Locate the cell with the specified text and output its (X, Y) center coordinate. 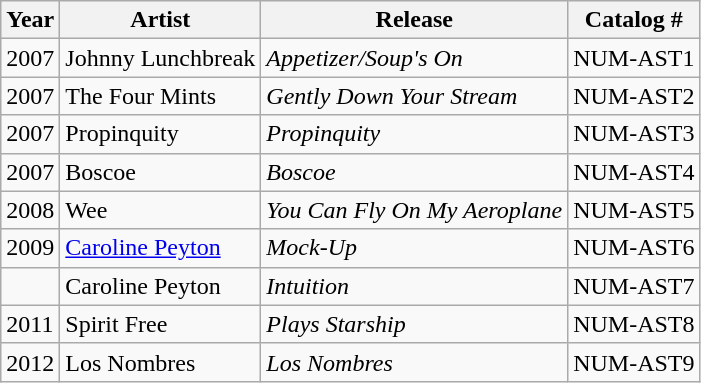
2008 (30, 210)
NUM-AST9 (634, 362)
Johnny Lunchbreak (160, 58)
You Can Fly On My Aeroplane (414, 210)
Artist (160, 20)
NUM-AST8 (634, 324)
NUM-AST7 (634, 286)
Intuition (414, 286)
Mock-Up (414, 248)
Spirit Free (160, 324)
Wee (160, 210)
NUM-AST5 (634, 210)
NUM-AST3 (634, 134)
Year (30, 20)
NUM-AST2 (634, 96)
NUM-AST4 (634, 172)
Plays Starship (414, 324)
2009 (30, 248)
NUM-AST1 (634, 58)
2011 (30, 324)
Catalog # (634, 20)
The Four Mints (160, 96)
NUM-AST6 (634, 248)
Appetizer/Soup's On (414, 58)
2012 (30, 362)
Gently Down Your Stream (414, 96)
Release (414, 20)
